Determine the [x, y] coordinate at the center of the cell enclosing the given text.  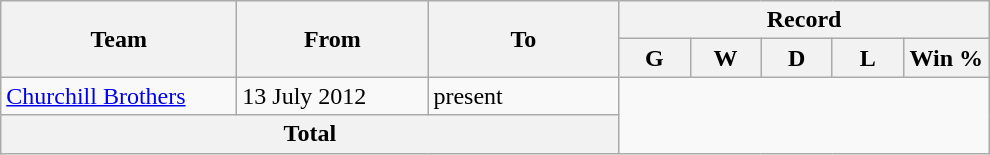
13 July 2012 [332, 96]
L [868, 58]
W [726, 58]
G [654, 58]
D [796, 58]
Team [119, 39]
Total [310, 134]
Churchill Brothers [119, 96]
To [524, 39]
present [524, 96]
From [332, 39]
Win % [946, 58]
Record [804, 20]
